Return [x, y] of the center of cell containing provided text 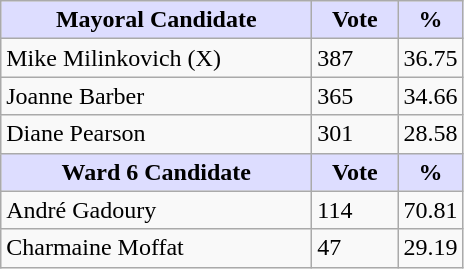
47 [355, 248]
29.19 [430, 248]
36.75 [430, 58]
Charmaine Moffat [156, 248]
70.81 [430, 210]
365 [355, 96]
Mike Milinkovich (X) [156, 58]
Ward 6 Candidate [156, 172]
114 [355, 210]
Diane Pearson [156, 134]
28.58 [430, 134]
Joanne Barber [156, 96]
301 [355, 134]
34.66 [430, 96]
Mayoral Candidate [156, 20]
André Gadoury [156, 210]
387 [355, 58]
